From the cell containing the given text, extract its center point as [X, Y] coordinate. 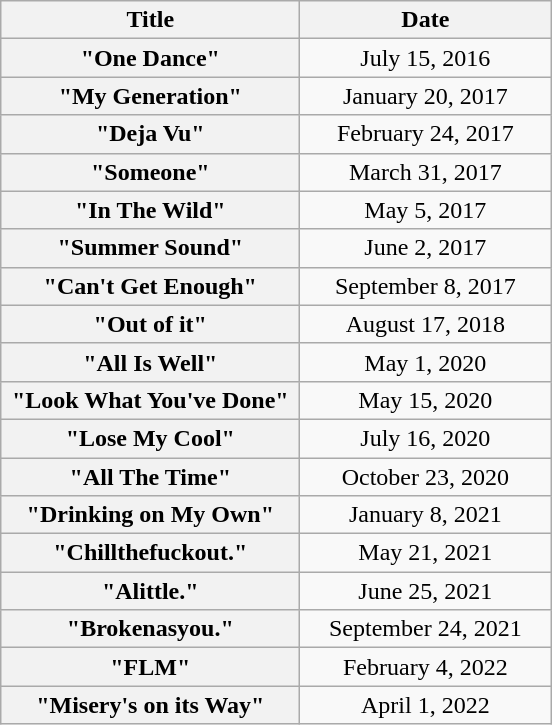
July 16, 2020 [426, 438]
May 15, 2020 [426, 400]
May 1, 2020 [426, 362]
"Look What You've Done" [150, 400]
Date [426, 20]
"Brokenasyou." [150, 629]
"Deja Vu" [150, 134]
August 17, 2018 [426, 324]
"Misery's on its Way" [150, 705]
June 2, 2017 [426, 248]
"My Generation" [150, 96]
"Someone" [150, 172]
"Chillthefuckout." [150, 553]
September 8, 2017 [426, 286]
January 8, 2021 [426, 515]
"Alittle." [150, 591]
January 20, 2017 [426, 96]
"Out of it" [150, 324]
June 25, 2021 [426, 591]
"FLM" [150, 667]
"In The Wild" [150, 210]
May 21, 2021 [426, 553]
February 4, 2022 [426, 667]
July 15, 2016 [426, 58]
February 24, 2017 [426, 134]
"Summer Sound" [150, 248]
May 5, 2017 [426, 210]
"Lose My Cool" [150, 438]
"All The Time" [150, 477]
"One Dance" [150, 58]
April 1, 2022 [426, 705]
September 24, 2021 [426, 629]
"Drinking on My Own" [150, 515]
"Can't Get Enough" [150, 286]
March 31, 2017 [426, 172]
Title [150, 20]
October 23, 2020 [426, 477]
"All Is Well" [150, 362]
